Return the [x, y] coordinate for the center point of the cell that contains the specified text.  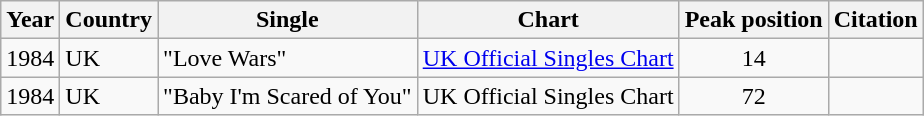
Peak position [754, 20]
Single [288, 20]
"Baby I'm Scared of You" [288, 96]
"Love Wars" [288, 58]
Country [109, 20]
Year [30, 20]
Chart [548, 20]
72 [754, 96]
14 [754, 58]
Citation [876, 20]
